Capture the cell that displays the provided text and extract its (X, Y) central coordinate. 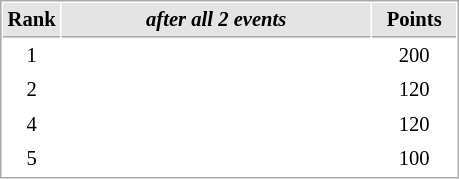
2 (32, 90)
Points (414, 20)
after all 2 events (216, 20)
200 (414, 56)
Rank (32, 20)
100 (414, 158)
1 (32, 56)
4 (32, 124)
5 (32, 158)
